Return the [X, Y] coordinate for the center point of the cell that contains the specified text.  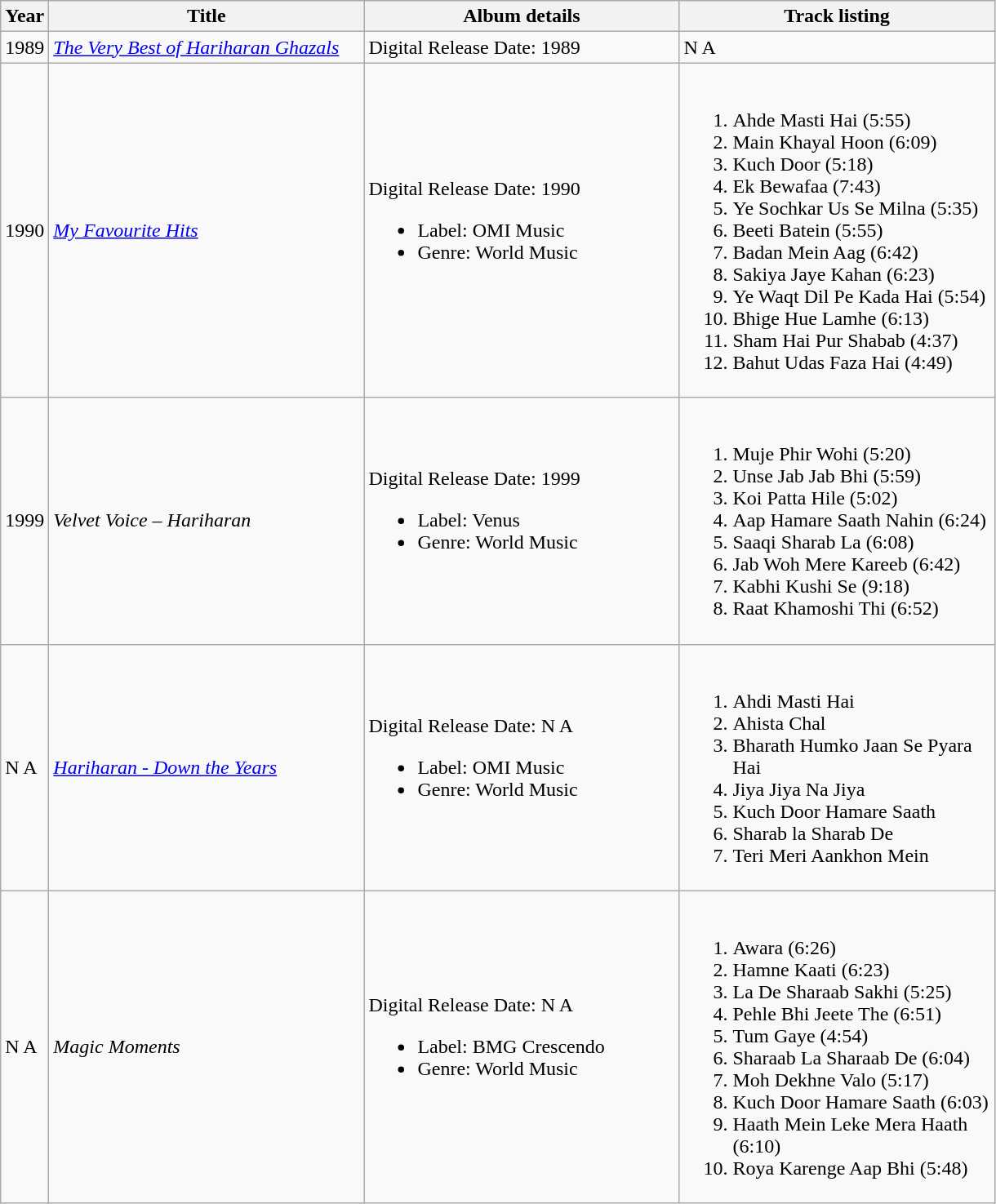
Hariharan - Down the Years [207, 767]
Title [207, 16]
Ahdi Masti HaiAhista ChalBharath Humko Jaan Se Pyara HaiJiya Jiya Na JiyaKuch Door Hamare SaathSharab la Sharab DeTeri Meri Aankhon Mein [837, 767]
Year [24, 16]
Digital Release Date: N ALabel: OMI MusicGenre: World Music [522, 767]
1999 [24, 521]
Digital Release Date: 1990Label: OMI MusicGenre: World Music [522, 230]
1989 [24, 47]
The Very Best of Hariharan Ghazals [207, 47]
My Favourite Hits [207, 230]
1990 [24, 230]
Digital Release Date: 1999Label: VenusGenre: World Music [522, 521]
Magic Moments [207, 1046]
Velvet Voice – Hariharan [207, 521]
Track listing [837, 16]
Album details [522, 16]
Digital Release Date: N ALabel: BMG CrescendoGenre: World Music [522, 1046]
Digital Release Date: 1989 [522, 47]
